Capture the cell that displays the provided text and extract its [X, Y] central coordinate. 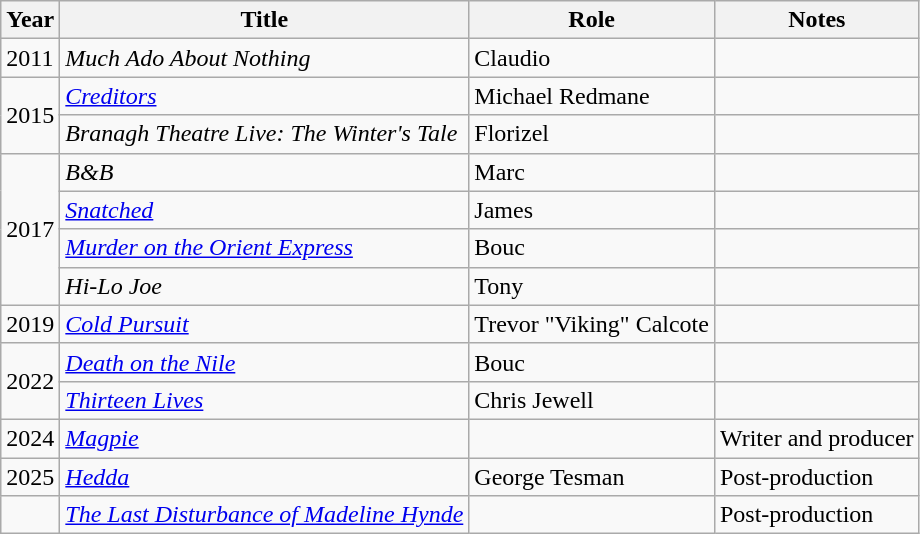
Snatched [264, 210]
Florizel [592, 134]
2019 [30, 324]
Death on the Nile [264, 362]
Writer and producer [816, 438]
Hedda [264, 477]
Tony [592, 286]
B&B [264, 172]
Thirteen Lives [264, 400]
Claudio [592, 58]
Hi-Lo Joe [264, 286]
George Tesman [592, 477]
Role [592, 20]
Murder on the Orient Express [264, 248]
Branagh Theatre Live: The Winter's Tale [264, 134]
Creditors [264, 96]
James [592, 210]
2024 [30, 438]
Year [30, 20]
Much Ado About Nothing [264, 58]
The Last Disturbance of Madeline Hynde [264, 515]
Title [264, 20]
2022 [30, 381]
Michael Redmane [592, 96]
Trevor "Viking" Calcote [592, 324]
Marc [592, 172]
2015 [30, 115]
Magpie [264, 438]
Notes [816, 20]
2025 [30, 477]
2011 [30, 58]
Chris Jewell [592, 400]
Cold Pursuit [264, 324]
2017 [30, 229]
